Identify which cell holds the provided text, then report its (x, y) central coordinate. 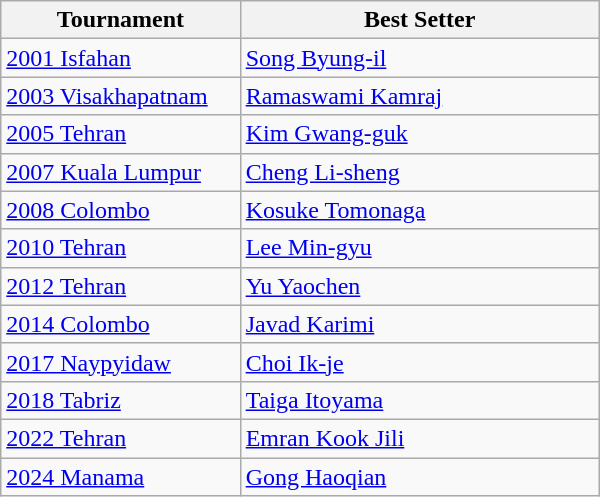
Emran Kook Jili (420, 438)
2001 Isfahan (120, 58)
2005 Tehran (120, 134)
Song Byung-il (420, 58)
2007 Kuala Lumpur (120, 172)
2022 Tehran (120, 438)
Ramaswami Kamraj (420, 96)
2010 Tehran (120, 248)
Gong Haoqian (420, 477)
Tournament (120, 20)
Kim Gwang-guk (420, 134)
Lee Min-gyu (420, 248)
2012 Tehran (120, 286)
2003 Visakhapatnam (120, 96)
Javad Karimi (420, 324)
Best Setter (420, 20)
2018 Tabriz (120, 400)
Cheng Li-sheng (420, 172)
2014 Colombo (120, 324)
2017 Naypyidaw (120, 362)
Kosuke Tomonaga (420, 210)
Choi Ik-je (420, 362)
2008 Colombo (120, 210)
Taiga Itoyama (420, 400)
Yu Yaochen (420, 286)
2024 Manama (120, 477)
